Locate the cell with the specified text and output its (X, Y) center coordinate. 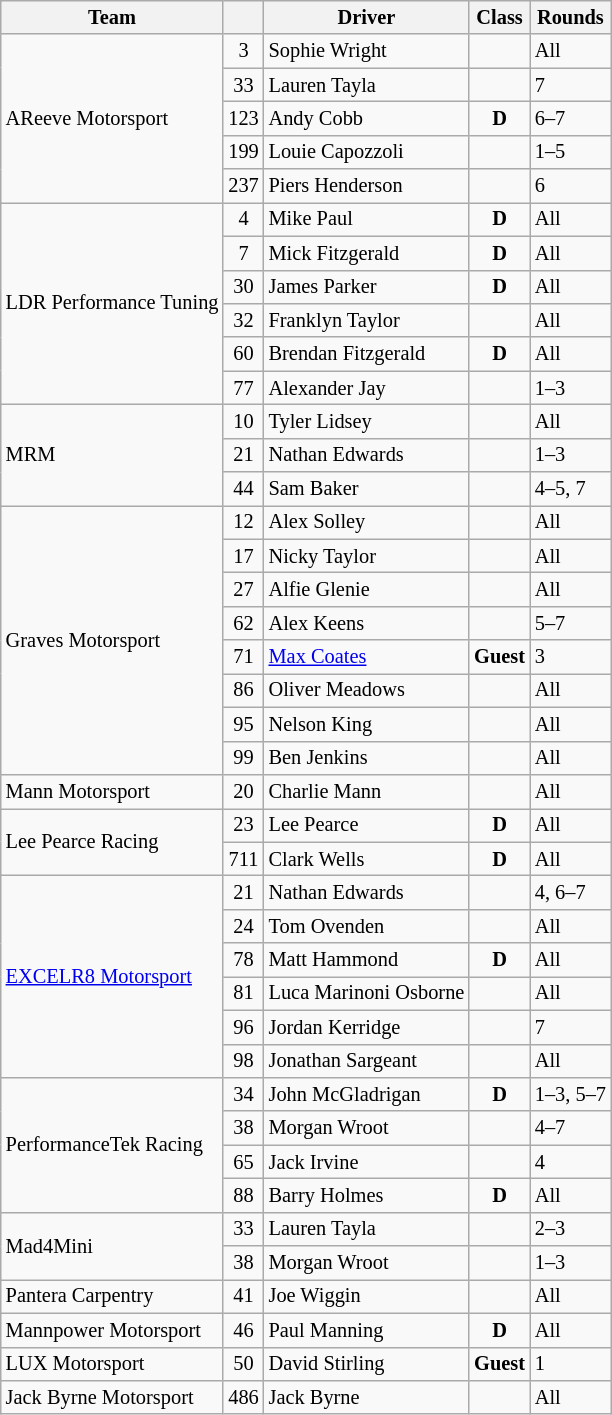
Rounds (570, 17)
Jack Byrne (367, 1397)
5–7 (570, 623)
62 (243, 623)
86 (243, 690)
2–3 (570, 1229)
6–7 (570, 118)
PerformanceTek Racing (112, 1144)
Mike Paul (367, 219)
98 (243, 1061)
6 (570, 186)
Andy Cobb (367, 118)
Louie Capozzoli (367, 152)
Charlie Mann (367, 791)
MRM (112, 454)
23 (243, 825)
237 (243, 186)
81 (243, 993)
Max Coates (367, 657)
4–7 (570, 1128)
David Stirling (367, 1364)
1 (570, 1364)
Driver (367, 17)
41 (243, 1296)
Jonathan Sargeant (367, 1061)
Franklyn Taylor (367, 320)
1–5 (570, 152)
EXCELR8 Motorsport (112, 976)
34 (243, 1094)
78 (243, 960)
Class (500, 17)
60 (243, 354)
95 (243, 724)
Piers Henderson (367, 186)
Jordan Kerridge (367, 1027)
Tyler Lidsey (367, 421)
24 (243, 926)
Luca Marinoni Osborne (367, 993)
4–5, 7 (570, 489)
LDR Performance Tuning (112, 303)
Barry Holmes (367, 1195)
LUX Motorsport (112, 1364)
Lee Pearce Racing (112, 842)
27 (243, 589)
46 (243, 1330)
Jack Byrne Motorsport (112, 1397)
Alexander Jay (367, 388)
Pantera Carpentry (112, 1296)
1–3, 5–7 (570, 1094)
Brendan Fitzgerald (367, 354)
Jack Irvine (367, 1162)
Sam Baker (367, 489)
30 (243, 287)
Alfie Glenie (367, 589)
123 (243, 118)
486 (243, 1397)
Paul Manning (367, 1330)
88 (243, 1195)
Matt Hammond (367, 960)
65 (243, 1162)
AReeve Motorsport (112, 118)
Joe Wiggin (367, 1296)
Nicky Taylor (367, 556)
17 (243, 556)
99 (243, 758)
4, 6–7 (570, 892)
77 (243, 388)
Mannpower Motorsport (112, 1330)
Ben Jenkins (367, 758)
Mann Motorsport (112, 791)
Clark Wells (367, 859)
Nelson King (367, 724)
Team (112, 17)
Lee Pearce (367, 825)
Tom Ovenden (367, 926)
Sophie Wright (367, 51)
John McGladrigan (367, 1094)
10 (243, 421)
Alex Keens (367, 623)
44 (243, 489)
Oliver Meadows (367, 690)
12 (243, 522)
50 (243, 1364)
96 (243, 1027)
711 (243, 859)
Mad4Mini (112, 1246)
32 (243, 320)
71 (243, 657)
Graves Motorsport (112, 640)
20 (243, 791)
James Parker (367, 287)
Mick Fitzgerald (367, 253)
Alex Solley (367, 522)
199 (243, 152)
